Search for the cell housing the specified text and yield its [x, y] center coordinate. 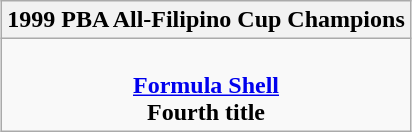
Formula Shell Fourth title [206, 85]
1999 PBA All-Filipino Cup Champions [206, 20]
